Find where the given text appears and provide that cell's center as (X, Y) coordinate. 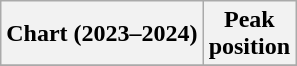
Peakposition (249, 34)
Chart (2023–2024) (102, 34)
